Find where the given text appears and provide that cell's center as [X, Y] coordinate. 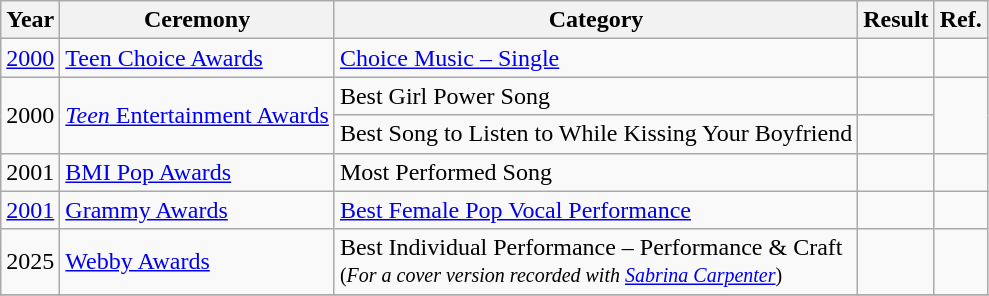
Best Individual Performance – Performance & Craft(For a cover version recorded with Sabrina Carpenter) [596, 262]
Choice Music – Single [596, 58]
Best Song to Listen to While Kissing Your Boyfriend [596, 134]
Result [896, 20]
Webby Awards [198, 262]
Category [596, 20]
Year [30, 20]
Ceremony [198, 20]
Grammy Awards [198, 210]
Most Performed Song [596, 172]
Best Female Pop Vocal Performance [596, 210]
BMI Pop Awards [198, 172]
Teen Entertainment Awards [198, 115]
2025 [30, 262]
Ref. [960, 20]
Teen Choice Awards [198, 58]
Best Girl Power Song [596, 96]
